Determine the (x, y) coordinate at the center of the cell enclosing the given text.  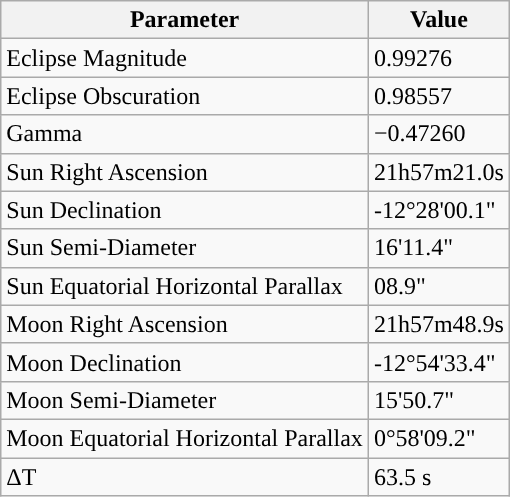
63.5 s (438, 477)
Sun Declination (185, 210)
Value (438, 20)
-12°54'33.4" (438, 362)
21h57m21.0s (438, 172)
0°58'09.2" (438, 438)
ΔT (185, 477)
21h57m48.9s (438, 324)
Moon Right Ascension (185, 324)
0.98557 (438, 96)
16'11.4" (438, 248)
-12°28'00.1" (438, 210)
15'50.7" (438, 400)
Eclipse Magnitude (185, 58)
08.9" (438, 286)
Sun Right Ascension (185, 172)
Gamma (185, 134)
Sun Semi-Diameter (185, 248)
0.99276 (438, 58)
Eclipse Obscuration (185, 96)
Parameter (185, 20)
Moon Equatorial Horizontal Parallax (185, 438)
Moon Semi-Diameter (185, 400)
Moon Declination (185, 362)
−0.47260 (438, 134)
Sun Equatorial Horizontal Parallax (185, 286)
